Find where the given text appears and provide that cell's center as [X, Y] coordinate. 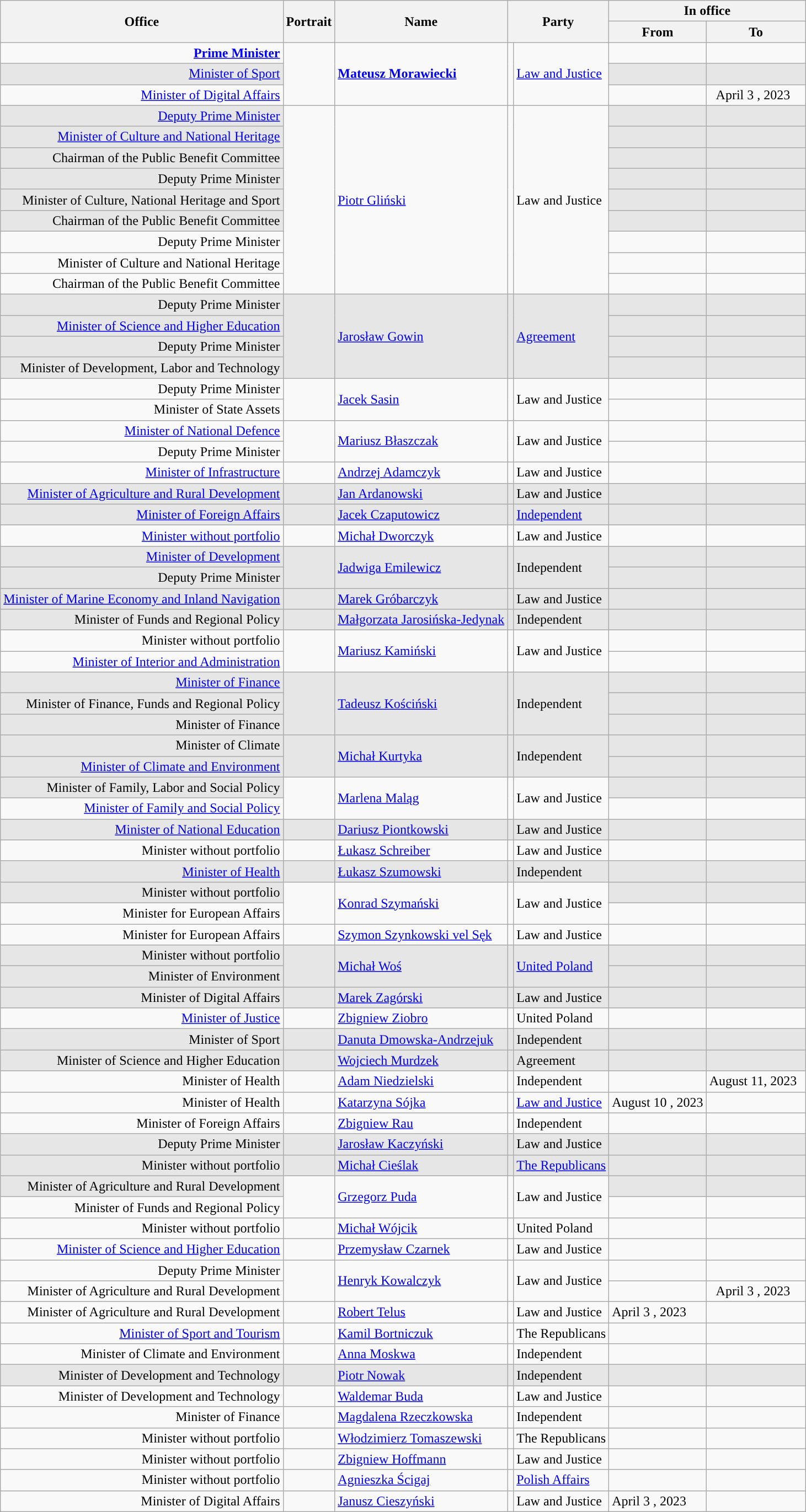
August 10 , 2023 [658, 1102]
Jacek Czaputowicz [421, 514]
Minister of Family and Social Policy [142, 808]
Minister of Finance, Funds and Regional Policy [142, 704]
In office [707, 11]
Office [142, 22]
Minister of Environment [142, 977]
Szymon Szynkowski vel Sęk [421, 935]
Minister of Family, Labor and Social Policy [142, 787]
Minister of Interior and Administration [142, 662]
Jacek Sasin [421, 399]
Mariusz Kamiński [421, 651]
Konrad Szymański [421, 903]
Jarosław Gowin [421, 336]
Minister of Justice [142, 1018]
Minister of Climate [142, 746]
Robert Telus [421, 1312]
Michał Wójcik [421, 1228]
Michał Kurtyka [421, 756]
Mateusz Morawiecki [421, 74]
August 11, 2023 [756, 1081]
Name [421, 22]
Minister of Sport and Tourism [142, 1333]
Michał Woś [421, 966]
Jarosław Kaczyński [421, 1144]
Party [558, 22]
Jan Ardanowski [421, 494]
Katarzyna Sójka [421, 1102]
Anna Moskwa [421, 1354]
Włodzimierz Tomaszewski [421, 1438]
Danuta Dmowska-Andrzejuk [421, 1039]
Michał Dworczyk [421, 535]
Minister of Development [142, 556]
Waldemar Buda [421, 1396]
Łukasz Szumowski [421, 871]
Prime Minister [142, 53]
Magdalena Rzeczkowska [421, 1417]
Grzegorz Puda [421, 1197]
Wojciech Murdzek [421, 1060]
Janusz Cieszyński [421, 1501]
Portrait [309, 22]
Marek Gróbarczyk [421, 598]
Minister of Infrastructure [142, 473]
Henryk Kowalczyk [421, 1280]
Agnieszka Ścigaj [421, 1480]
Michał Cieślak [421, 1165]
Dariusz Piontkowski [421, 829]
Tadeusz Kościński [421, 704]
Minister of State Assets [142, 410]
Łukasz Schreiber [421, 850]
Adam Niedzielski [421, 1081]
Jadwiga Emilewicz [421, 567]
Piotr Gliński [421, 200]
Kamil Bortniczuk [421, 1333]
Minister of Culture, National Heritage and Sport [142, 200]
Minister of National Education [142, 829]
Marlena Maląg [421, 798]
Zbigniew Rau [421, 1123]
Minister of Development, Labor and Technology [142, 368]
Minister of Marine Economy and Inland Navigation [142, 598]
Polish Affairs [562, 1480]
Zbigniew Hoffmann [421, 1459]
From [658, 32]
To [756, 32]
Zbigniew Ziobro [421, 1018]
Minister of National Defence [142, 431]
Małgorzata Jarosińska-Jedynak [421, 620]
Piotr Nowak [421, 1375]
Mariusz Błaszczak [421, 441]
Andrzej Adamczyk [421, 473]
Przemysław Czarnek [421, 1249]
Marek Zagórski [421, 998]
